Return [X, Y] of the center of cell containing provided text 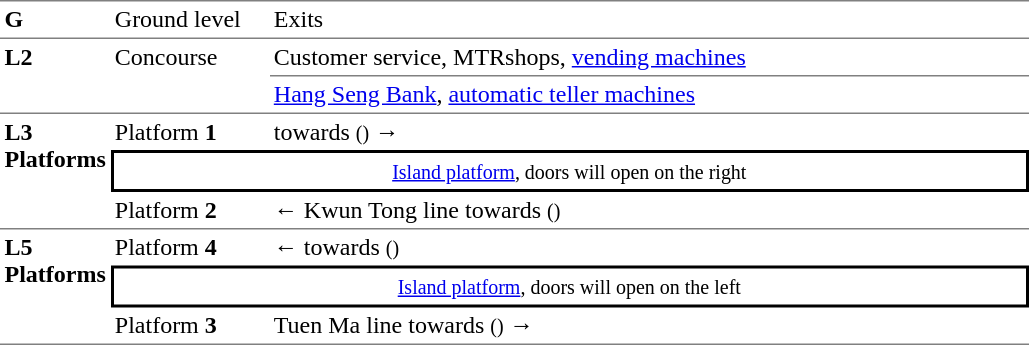
Ground level [190, 20]
L2 [55, 76]
← towards () [648, 248]
Customer service, MTRshops, vending machines [648, 58]
← Kwun Tong line towards () [648, 211]
G [55, 20]
Platform 2 [190, 211]
Exits [648, 20]
Platform 1 [190, 132]
Island platform, doors will open on the right [569, 171]
Hang Seng Bank, automatic teller machines [648, 95]
L3Platforms [55, 172]
Island platform, doors will open on the left [569, 287]
Platform 4 [190, 248]
Concourse [190, 76]
towards () → [648, 132]
